Capture the cell that displays the provided text and extract its (X, Y) central coordinate. 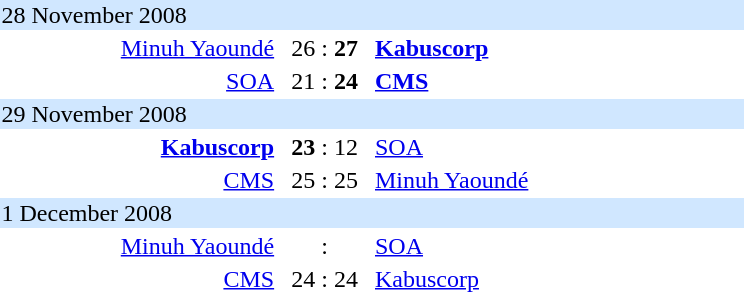
28 November 2008 (372, 15)
21 : 24 (325, 81)
25 : 25 (325, 180)
29 November 2008 (372, 114)
23 : 12 (325, 147)
26 : 27 (325, 48)
1 December 2008 (372, 213)
: (325, 246)
